Capture the cell that displays the provided text and extract its [x, y] central coordinate. 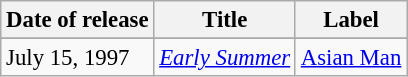
Date of release [78, 20]
July 15, 1997 [78, 58]
Label [350, 20]
Asian Man [350, 58]
Title [225, 20]
Early Summer [225, 58]
